Capture the cell that displays the provided text and extract its [X, Y] central coordinate. 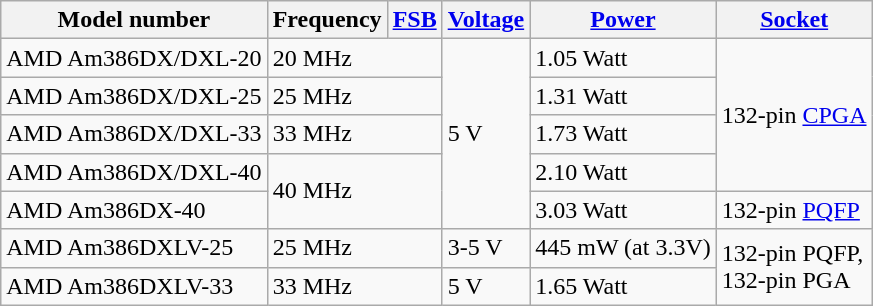
AMD Am386DXLV-25 [134, 248]
1.73 Watt [624, 134]
AMD Am386DXLV-33 [134, 286]
40 MHz [354, 191]
20 MHz [354, 58]
Frequency [327, 20]
FSB [414, 20]
AMD Am386DX/DXL-40 [134, 172]
132-pin PQFP,132-pin PGA [794, 267]
445 mW (at 3.3V) [624, 248]
AMD Am386DX-40 [134, 210]
1.05 Watt [624, 58]
1.65 Watt [624, 286]
Voltage [486, 20]
3.03 Watt [624, 210]
Socket [794, 20]
132-pin CPGA [794, 115]
2.10 Watt [624, 172]
AMD Am386DX/DXL-33 [134, 134]
3-5 V [486, 248]
Power [624, 20]
Model number [134, 20]
AMD Am386DX/DXL-20 [134, 58]
1.31 Watt [624, 96]
AMD Am386DX/DXL-25 [134, 96]
132-pin PQFP [794, 210]
